From the cell containing the given text, extract its center point as [x, y] coordinate. 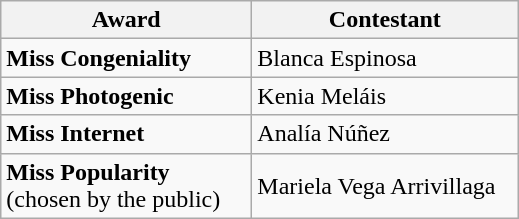
Miss Popularity (chosen by the public) [126, 186]
Blanca Espinosa [385, 58]
Kenia Meláis [385, 96]
Miss Internet [126, 134]
Award [126, 20]
Contestant [385, 20]
Miss Congeniality [126, 58]
Mariela Vega Arrivillaga [385, 186]
Miss Photogenic [126, 96]
Analía Núñez [385, 134]
